Detect which cell encompasses the target text, then output its (X, Y) center coordinate. 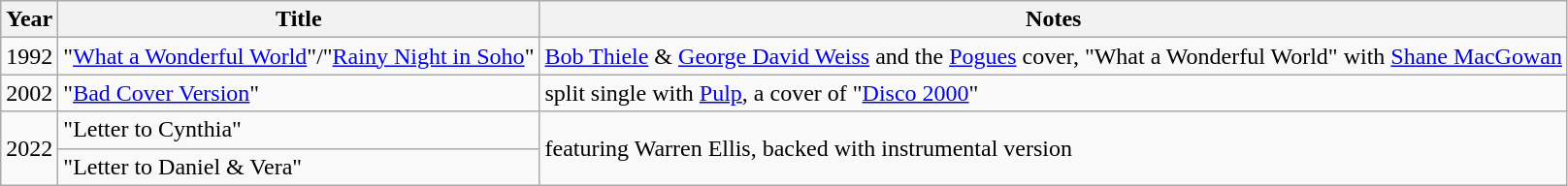
split single with Pulp, a cover of "Disco 2000" (1054, 93)
"What a Wonderful World"/"Rainy Night in Soho" (299, 56)
1992 (29, 56)
Title (299, 19)
"Letter to Cynthia" (299, 130)
2002 (29, 93)
Year (29, 19)
2022 (29, 148)
featuring Warren Ellis, backed with instrumental version (1054, 148)
"Letter to Daniel & Vera" (299, 167)
Bob Thiele & George David Weiss and the Pogues cover, "What a Wonderful World" with Shane MacGowan (1054, 56)
Notes (1054, 19)
"Bad Cover Version" (299, 93)
